Scan for the cell matching the given text and deliver its [X, Y] coordinate at center. 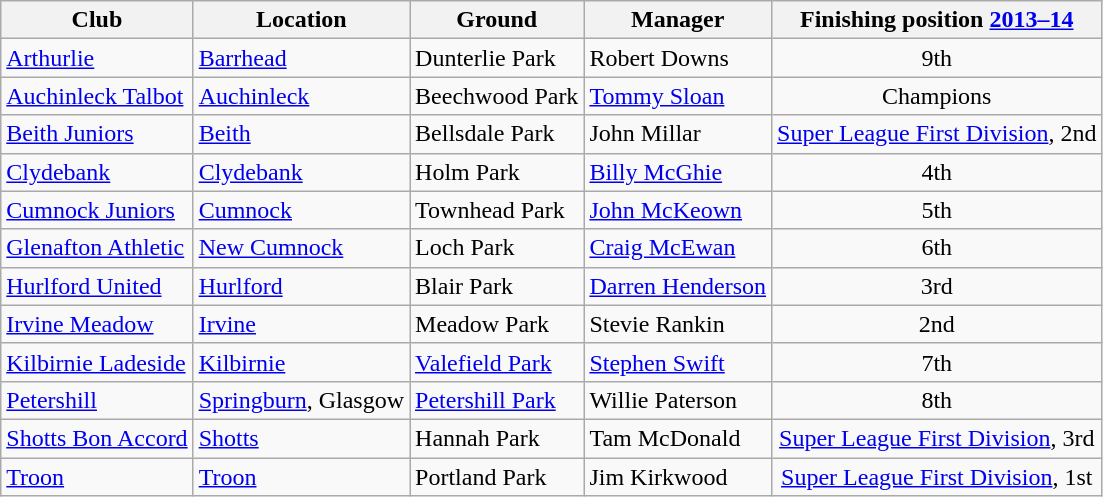
Auchinleck [301, 96]
Meadow Park [497, 324]
Dunterlie Park [497, 58]
Barrhead [301, 58]
8th [937, 400]
7th [937, 362]
3rd [937, 286]
Petershill Park [497, 400]
John McKeown [678, 210]
John Millar [678, 134]
Shotts Bon Accord [97, 438]
Glenafton Athletic [97, 248]
Portland Park [497, 477]
Champions [937, 96]
Darren Henderson [678, 286]
2nd [937, 324]
Hurlford United [97, 286]
9th [937, 58]
Blair Park [497, 286]
Shotts [301, 438]
Tam McDonald [678, 438]
Beith [301, 134]
Craig McEwan [678, 248]
Beechwood Park [497, 96]
Kilbirnie Ladeside [97, 362]
Club [97, 20]
Billy McGhie [678, 172]
Bellsdale Park [497, 134]
5th [937, 210]
Cumnock [301, 210]
Super League First Division, 3rd [937, 438]
Cumnock Juniors [97, 210]
Valefield Park [497, 362]
Finishing position 2013–14 [937, 20]
Stevie Rankin [678, 324]
Loch Park [497, 248]
New Cumnock [301, 248]
Robert Downs [678, 58]
Super League First Division, 2nd [937, 134]
Jim Kirkwood [678, 477]
Manager [678, 20]
Townhead Park [497, 210]
Kilbirnie [301, 362]
6th [937, 248]
Super League First Division, 1st [937, 477]
Irvine Meadow [97, 324]
Willie Paterson [678, 400]
Springburn, Glasgow [301, 400]
Holm Park [497, 172]
Hannah Park [497, 438]
Tommy Sloan [678, 96]
Hurlford [301, 286]
Beith Juniors [97, 134]
Location [301, 20]
Petershill [97, 400]
4th [937, 172]
Stephen Swift [678, 362]
Arthurlie [97, 58]
Ground [497, 20]
Irvine [301, 324]
Auchinleck Talbot [97, 96]
